From the cell containing the given text, extract its center point as (x, y) coordinate. 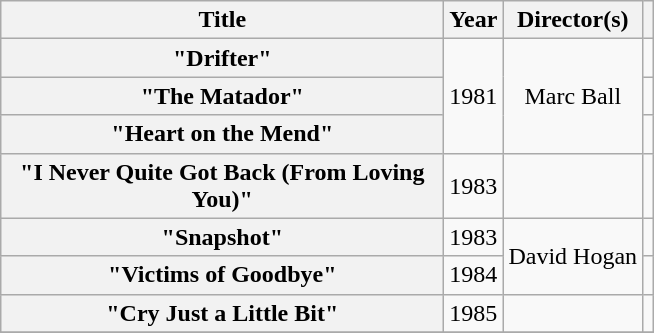
"Cry Just a Little Bit" (222, 313)
"Drifter" (222, 58)
Marc Ball (573, 96)
1984 (474, 275)
Year (474, 20)
1985 (474, 313)
Director(s) (573, 20)
1981 (474, 96)
"Heart on the Mend" (222, 134)
"The Matador" (222, 96)
"Snapshot" (222, 237)
"Victims of Goodbye" (222, 275)
David Hogan (573, 256)
"I Never Quite Got Back (From Loving You)" (222, 186)
Title (222, 20)
